Return [X, Y] of the center of cell containing provided text 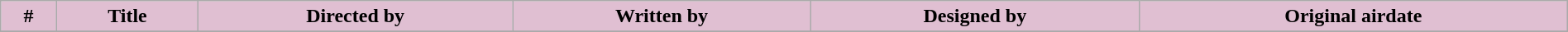
Designed by [974, 16]
Original airdate [1353, 16]
Title [127, 16]
# [28, 16]
Written by [662, 16]
Directed by [356, 16]
